For the text-containing cell, return its midpoint in [x, y] coordinate format. 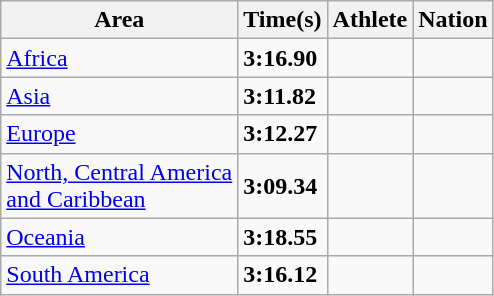
Athlete [370, 20]
Area [120, 20]
3:18.55 [282, 237]
3:16.90 [282, 58]
3:09.34 [282, 186]
3:11.82 [282, 96]
Time(s) [282, 20]
3:16.12 [282, 275]
North, Central America and Caribbean [120, 186]
South America [120, 275]
Europe [120, 134]
Nation [453, 20]
Oceania [120, 237]
Africa [120, 58]
Asia [120, 96]
3:12.27 [282, 134]
